Scan for the cell matching the given text and deliver its [x, y] coordinate at center. 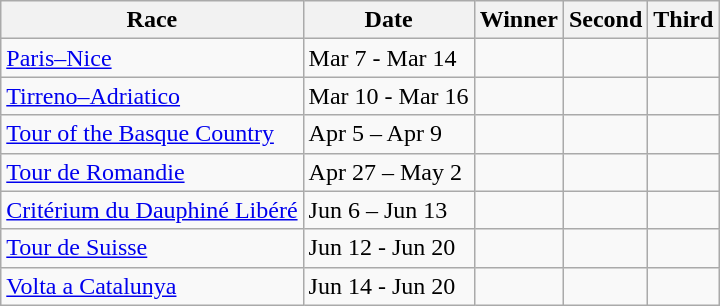
Tirreno–Adriatico [152, 96]
Mar 10 - Mar 16 [388, 96]
Winner [518, 20]
Apr 27 – May 2 [388, 172]
Tour of the Basque Country [152, 134]
Jun 6 – Jun 13 [388, 210]
Third [684, 20]
Jun 14 - Jun 20 [388, 286]
Tour de Romandie [152, 172]
Apr 5 – Apr 9 [388, 134]
Critérium du Dauphiné Libéré [152, 210]
Race [152, 20]
Second [605, 20]
Date [388, 20]
Jun 12 - Jun 20 [388, 248]
Tour de Suisse [152, 248]
Volta a Catalunya [152, 286]
Mar 7 - Mar 14 [388, 58]
Paris–Nice [152, 58]
